From the cell containing the given text, extract its center point as [X, Y] coordinate. 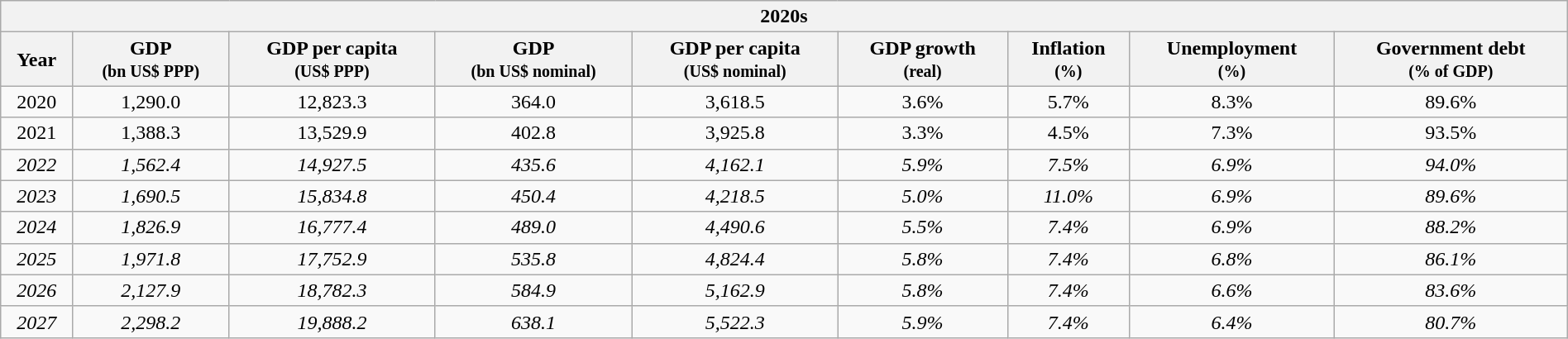
5.0% [923, 196]
GDP per capita(US$ nominal) [734, 60]
4,218.5 [734, 196]
584.9 [533, 290]
1,290.0 [151, 102]
17,752.9 [332, 259]
2020s [784, 17]
3.3% [923, 133]
4,490.6 [734, 227]
5,162.9 [734, 290]
Year [36, 60]
7.5% [1068, 165]
2021 [36, 133]
13,529.9 [332, 133]
2025 [36, 259]
GDP per capita(US$ PPP) [332, 60]
6.8% [1232, 259]
1,388.3 [151, 133]
4.5% [1068, 133]
2,298.2 [151, 322]
93.5% [1451, 133]
80.7% [1451, 322]
6.4% [1232, 322]
14,927.5 [332, 165]
638.1 [533, 322]
12,823.3 [332, 102]
2026 [36, 290]
5.7% [1068, 102]
1,826.9 [151, 227]
1,690.5 [151, 196]
3,618.5 [734, 102]
2020 [36, 102]
2,127.9 [151, 290]
1,971.8 [151, 259]
86.1% [1451, 259]
2027 [36, 322]
4,162.1 [734, 165]
7.3% [1232, 133]
GDP(bn US$ PPP) [151, 60]
5,522.3 [734, 322]
489.0 [533, 227]
402.8 [533, 133]
GDP growth(real) [923, 60]
3.6% [923, 102]
450.4 [533, 196]
364.0 [533, 102]
Inflation(%) [1068, 60]
4,824.4 [734, 259]
15,834.8 [332, 196]
Unemployment(%) [1232, 60]
1,562.4 [151, 165]
8.3% [1232, 102]
94.0% [1451, 165]
2023 [36, 196]
83.6% [1451, 290]
19,888.2 [332, 322]
3,925.8 [734, 133]
Government debt(% of GDP) [1451, 60]
2022 [36, 165]
435.6 [533, 165]
5.5% [923, 227]
16,777.4 [332, 227]
6.6% [1232, 290]
2024 [36, 227]
88.2% [1451, 227]
18,782.3 [332, 290]
11.0% [1068, 196]
535.8 [533, 259]
GDP(bn US$ nominal) [533, 60]
